Find where the given text appears and provide that cell's center as [x, y] coordinate. 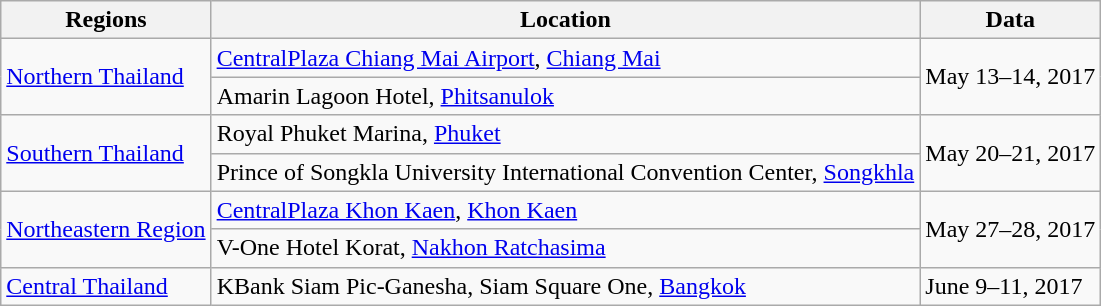
June 9–11, 2017 [1010, 286]
May 27–28, 2017 [1010, 229]
May 20–21, 2017 [1010, 153]
KBank Siam Pic-Ganesha, Siam Square One, Bangkok [566, 286]
Southern Thailand [106, 153]
CentralPlaza Khon Kaen, Khon Kaen [566, 210]
Royal Phuket Marina, Phuket [566, 134]
V-One Hotel Korat, Nakhon Ratchasima [566, 248]
Data [1010, 20]
Regions [106, 20]
Northern Thailand [106, 77]
Amarin Lagoon Hotel, Phitsanulok [566, 96]
Location [566, 20]
May 13–14, 2017 [1010, 77]
CentralPlaza Chiang Mai Airport, Chiang Mai [566, 58]
Northeastern Region [106, 229]
Central Thailand [106, 286]
Prince of Songkla University International Convention Center, Songkhla [566, 172]
